Detect which cell encompasses the target text, then output its (X, Y) center coordinate. 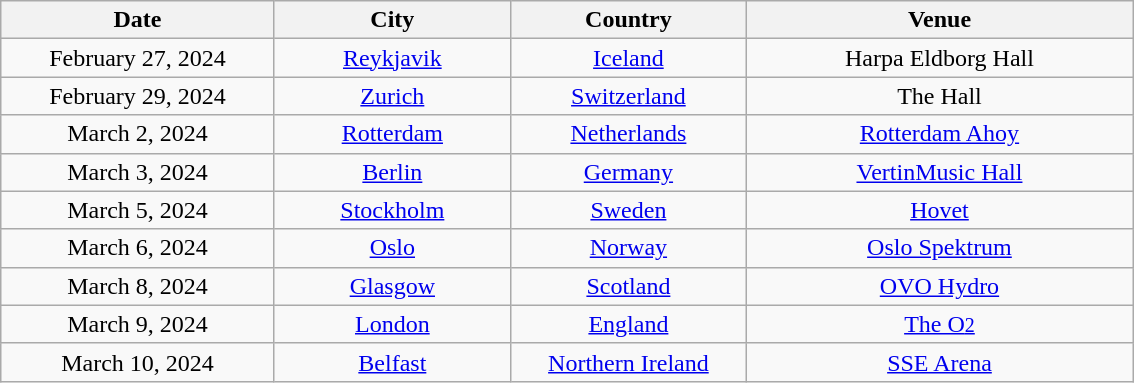
March 8, 2024 (138, 286)
Berlin (392, 172)
Germany (628, 172)
Norway (628, 248)
Zurich (392, 96)
England (628, 324)
Oslo Spektrum (939, 248)
VertinMusic Hall (939, 172)
March 6, 2024 (138, 248)
Hovet (939, 210)
City (392, 20)
The O2 (939, 324)
Sweden (628, 210)
Iceland (628, 58)
OVO Hydro (939, 286)
Oslo (392, 248)
February 29, 2024 (138, 96)
Switzerland (628, 96)
Netherlands (628, 134)
March 3, 2024 (138, 172)
Belfast (392, 362)
March 9, 2024 (138, 324)
Stockholm (392, 210)
London (392, 324)
Venue (939, 20)
Reykjavik (392, 58)
Rotterdam (392, 134)
February 27, 2024 (138, 58)
Northern Ireland (628, 362)
Rotterdam Ahoy (939, 134)
Date (138, 20)
Scotland (628, 286)
March 2, 2024 (138, 134)
Harpa Eldborg Hall (939, 58)
SSE Arena (939, 362)
March 5, 2024 (138, 210)
Country (628, 20)
March 10, 2024 (138, 362)
Glasgow (392, 286)
The Hall (939, 96)
